Output the [x, y] coordinate of the center of the cell containing the given text.  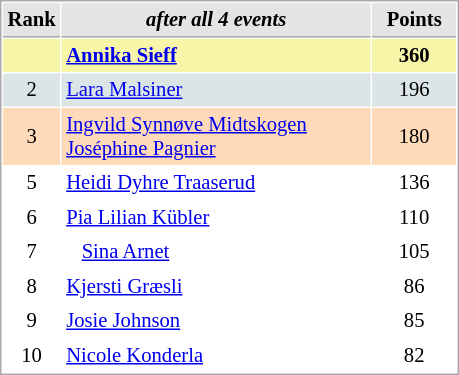
after all 4 events [216, 20]
105 [414, 252]
85 [414, 320]
86 [414, 286]
Heidi Dyhre Traaserud [216, 182]
Pia Lilian Kübler [216, 218]
7 [32, 252]
5 [32, 182]
110 [414, 218]
Kjersti Græsli [216, 286]
Rank [32, 20]
8 [32, 286]
Ingvild Synnøve Midtskogen Joséphine Pagnier [216, 136]
Nicole Konderla [216, 356]
Points [414, 20]
82 [414, 356]
136 [414, 182]
180 [414, 136]
Josie Johnson [216, 320]
Lara Malsiner [216, 90]
2 [32, 90]
9 [32, 320]
3 [32, 136]
10 [32, 356]
Sina Arnet [216, 252]
6 [32, 218]
360 [414, 56]
196 [414, 90]
Annika Sieff [216, 56]
